For the text-containing cell, return its midpoint in (X, Y) coordinate format. 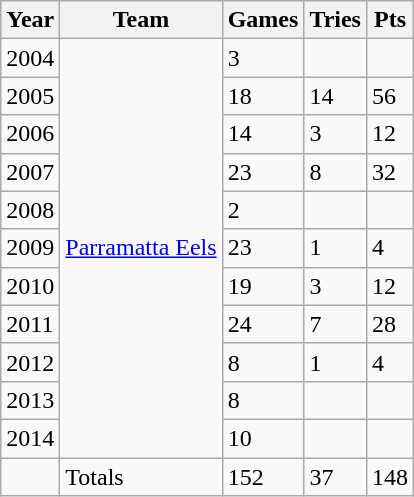
2010 (30, 286)
2008 (30, 210)
Pts (390, 20)
28 (390, 324)
10 (263, 438)
152 (263, 477)
Games (263, 20)
7 (336, 324)
32 (390, 172)
2011 (30, 324)
148 (390, 477)
18 (263, 96)
37 (336, 477)
Year (30, 20)
2014 (30, 438)
19 (263, 286)
2009 (30, 248)
2013 (30, 400)
Tries (336, 20)
24 (263, 324)
2006 (30, 134)
2007 (30, 172)
Team (141, 20)
56 (390, 96)
2 (263, 210)
2005 (30, 96)
Parramatta Eels (141, 248)
2012 (30, 362)
Totals (141, 477)
2004 (30, 58)
